Locate the cell with the specified text and output its (x, y) center coordinate. 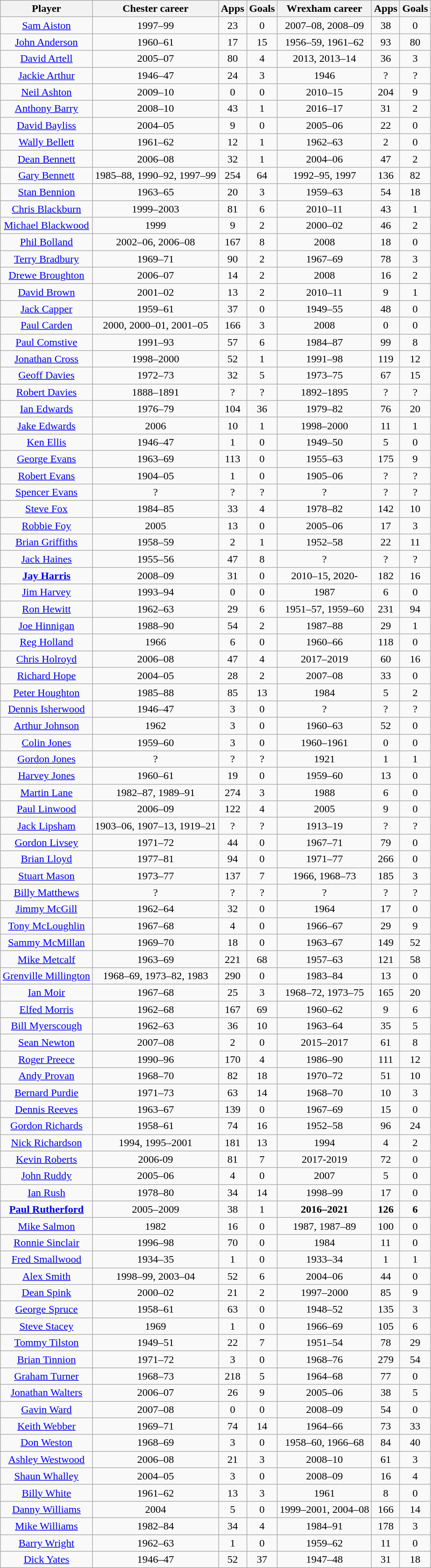
175 (385, 459)
Barry Wright (46, 1543)
1994 (324, 1143)
1984–85 (155, 509)
Ian Edwards (46, 409)
1913–19 (324, 826)
231 (385, 609)
113 (232, 459)
1949–55 (324, 309)
Jack Haines (46, 559)
1958–59 (155, 542)
1959–62 (324, 1543)
Sammy McMillan (46, 942)
2017–2019 (324, 659)
79 (385, 842)
Ashley Westwood (46, 1459)
2002–06, 2006–08 (155, 242)
John Ruddy (46, 1176)
1964 (324, 909)
Drewe Broughton (46, 276)
1993–94 (155, 592)
2005–07 (155, 59)
1962 (155, 726)
Billy Matthews (46, 892)
Dennis Reeves (46, 1109)
Gordon Richards (46, 1126)
2010–15, 2020- (324, 576)
25 (232, 992)
1987–88 (324, 626)
Joe Hinnigan (46, 626)
Reg Holland (46, 642)
David Bayliss (46, 125)
70 (232, 1242)
Colin Jones (46, 743)
Mike Williams (46, 1526)
Ian Rush (46, 1193)
1961 (324, 1493)
2007 (324, 1176)
119 (385, 359)
Peter Houghton (46, 692)
72 (385, 1159)
104 (232, 409)
Chester career (155, 9)
Ian Moir (46, 992)
1949–51 (155, 1343)
1947–48 (324, 1560)
Gavin Ward (46, 1409)
1966–67 (324, 926)
2006-09 (155, 1159)
84 (385, 1443)
142 (385, 509)
1948–52 (324, 1310)
Stan Bennion (46, 192)
Andy Provan (46, 1076)
Brian Griffiths (46, 542)
1888–1891 (155, 392)
1964–68 (324, 1376)
Tony McLoughlin (46, 926)
1998–99, 2003–04 (155, 1276)
Wrexham career (324, 9)
1958–60, 1966–68 (324, 1443)
2007–08, 2008–09 (324, 25)
George Spruce (46, 1310)
1970–72 (324, 1076)
Neil Ashton (46, 92)
178 (385, 1526)
Chris Blackburn (46, 209)
1976–79 (155, 409)
93 (385, 42)
Steve Stacey (46, 1326)
1946 (324, 75)
1966 (155, 642)
185 (385, 876)
2015–2017 (324, 1043)
1966, 1968–73 (324, 876)
1951–57, 1959–60 (324, 609)
Wally Bellett (46, 142)
1921 (324, 759)
1960–1961 (324, 743)
1969–70 (155, 942)
Paul Carden (46, 326)
1986–90 (324, 1059)
77 (385, 1376)
170 (232, 1059)
1999 (155, 226)
149 (385, 942)
David Artell (46, 59)
1966–69 (324, 1326)
2017-2019 (324, 1159)
1999–2001, 2004–08 (324, 1509)
67 (385, 375)
Mike Metcalf (46, 959)
Gordon Livsey (46, 842)
Jack Lipsham (46, 826)
100 (385, 1226)
George Evans (46, 459)
Ronnie Sinclair (46, 1242)
2005–2009 (155, 1209)
Steve Fox (46, 509)
28 (232, 676)
1978–82 (324, 509)
23 (232, 25)
Paul Comstive (46, 342)
1983–84 (324, 976)
Elfed Morris (46, 1009)
1968–69 (155, 1443)
Jimmy McGill (46, 909)
Don Weston (46, 1443)
1977–81 (155, 859)
Roger Preece (46, 1059)
121 (385, 959)
126 (385, 1209)
48 (385, 309)
96 (385, 1126)
Spencer Evans (46, 492)
2013, 2013–14 (324, 59)
40 (415, 1443)
Arthur Johnson (46, 726)
139 (232, 1109)
Jake Edwards (46, 425)
1982–84 (155, 1526)
Graham Turner (46, 1376)
Robert Evans (46, 475)
1998–99 (324, 1193)
274 (232, 793)
Jonathan Walters (46, 1393)
69 (262, 1009)
2010–15 (324, 92)
1990–96 (155, 1059)
122 (232, 809)
1984–87 (324, 342)
Terry Bradbury (46, 259)
1962–64 (155, 909)
2016–17 (324, 109)
254 (232, 175)
1960–66 (324, 642)
1988–90 (155, 626)
1963–65 (155, 192)
1985–88, 1990–92, 1997–99 (155, 175)
2009–10 (155, 92)
Bernard Purdie (46, 1093)
Ken Ellis (46, 442)
1968–72, 1973–75 (324, 992)
Richard Hope (46, 676)
Jay Harris (46, 576)
105 (385, 1326)
David Brown (46, 292)
58 (415, 959)
60 (385, 659)
Tommy Tilston (46, 1343)
Dean Bennett (46, 159)
204 (385, 92)
57 (232, 342)
Player (46, 9)
1985–88 (155, 692)
Billy White (46, 1493)
1992–95, 1997 (324, 175)
218 (232, 1376)
1949–50 (324, 442)
Geoff Davies (46, 375)
1903–06, 1907–13, 1919–21 (155, 826)
Phil Bolland (46, 242)
1973–77 (155, 876)
2016–2021 (324, 1209)
165 (385, 992)
Sam Aiston (46, 25)
Danny Williams (46, 1509)
1997–99 (155, 25)
135 (385, 1310)
1971–77 (324, 859)
1968–76 (324, 1359)
1964–66 (324, 1426)
1933–34 (324, 1259)
2006 (155, 425)
1960–62 (324, 1009)
1996–98 (155, 1242)
1968–69, 1973–82, 1983 (155, 976)
Chris Holroyd (46, 659)
Anthony Barry (46, 109)
1973–75 (324, 375)
Fred Smallwood (46, 1259)
1951–54 (324, 1343)
Kevin Roberts (46, 1159)
Grenville Millington (46, 976)
1991–98 (324, 359)
1960–63 (324, 726)
1968–73 (155, 1376)
99 (385, 342)
1892–1895 (324, 392)
Stuart Mason (46, 876)
Paul Linwood (46, 809)
76 (385, 409)
Sean Newton (46, 1043)
Gordon Jones (46, 759)
1955–56 (155, 559)
90 (232, 259)
Robbie Foy (46, 526)
290 (232, 976)
68 (262, 959)
1982–87, 1989–91 (155, 793)
Brian Tinnion (46, 1359)
51 (385, 1076)
137 (232, 876)
1978–80 (155, 1193)
Alex Smith (46, 1276)
181 (232, 1143)
1994, 1995–2001 (155, 1143)
Shaun Whalley (46, 1476)
Jack Capper (46, 309)
35 (385, 1026)
1957–63 (324, 959)
1963–64 (324, 1026)
1984–91 (324, 1526)
1997–2000 (324, 1293)
182 (385, 576)
1972–73 (155, 375)
Jonathan Cross (46, 359)
1987 (324, 592)
279 (385, 1359)
2001–02 (155, 292)
Jim Harvey (46, 592)
26 (232, 1393)
1971–73 (155, 1093)
266 (385, 859)
64 (262, 175)
1956–59, 1961–62 (324, 42)
Michael Blackwood (46, 226)
221 (232, 959)
1991–93 (155, 342)
John Anderson (46, 42)
Mike Salmon (46, 1226)
46 (385, 226)
118 (385, 642)
1959–63 (324, 192)
19 (232, 776)
1959–61 (155, 309)
Robert Davies (46, 392)
Bill Myerscough (46, 1026)
Harvey Jones (46, 776)
Brian Lloyd (46, 859)
1982 (155, 1226)
Dick Yates (46, 1560)
Gary Bennett (46, 175)
1955–63 (324, 459)
Dean Spink (46, 1293)
111 (385, 1059)
Nick Richardson (46, 1143)
1904–05 (155, 475)
1987, 1987–89 (324, 1226)
1962–68 (155, 1009)
136 (385, 175)
1969 (155, 1326)
2004 (155, 1509)
Paul Rutherford (46, 1209)
1979–82 (324, 409)
Keith Webber (46, 1426)
Jackie Arthur (46, 75)
1934–35 (155, 1259)
2000, 2000–01, 2001–05 (155, 326)
1988 (324, 793)
Martin Lane (46, 793)
Ron Hewitt (46, 609)
1999–2003 (155, 209)
73 (385, 1426)
Dennis Isherwood (46, 709)
1967–71 (324, 842)
1905–06 (324, 475)
2006–09 (155, 809)
